Find where the given text appears and provide that cell's center as (x, y) coordinate. 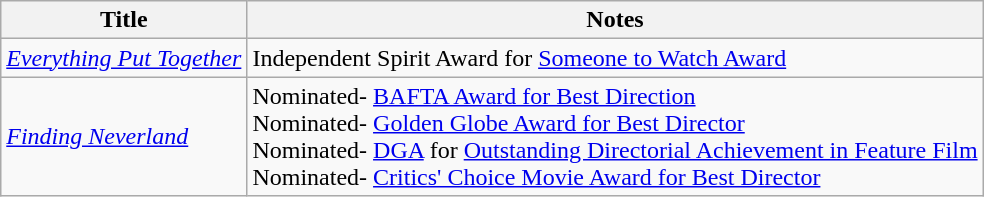
Title (124, 20)
Notes (615, 20)
Finding Neverland (124, 136)
Everything Put Together (124, 58)
Independent Spirit Award for Someone to Watch Award (615, 58)
